Output the (x, y) coordinate of the center of the cell containing the given text.  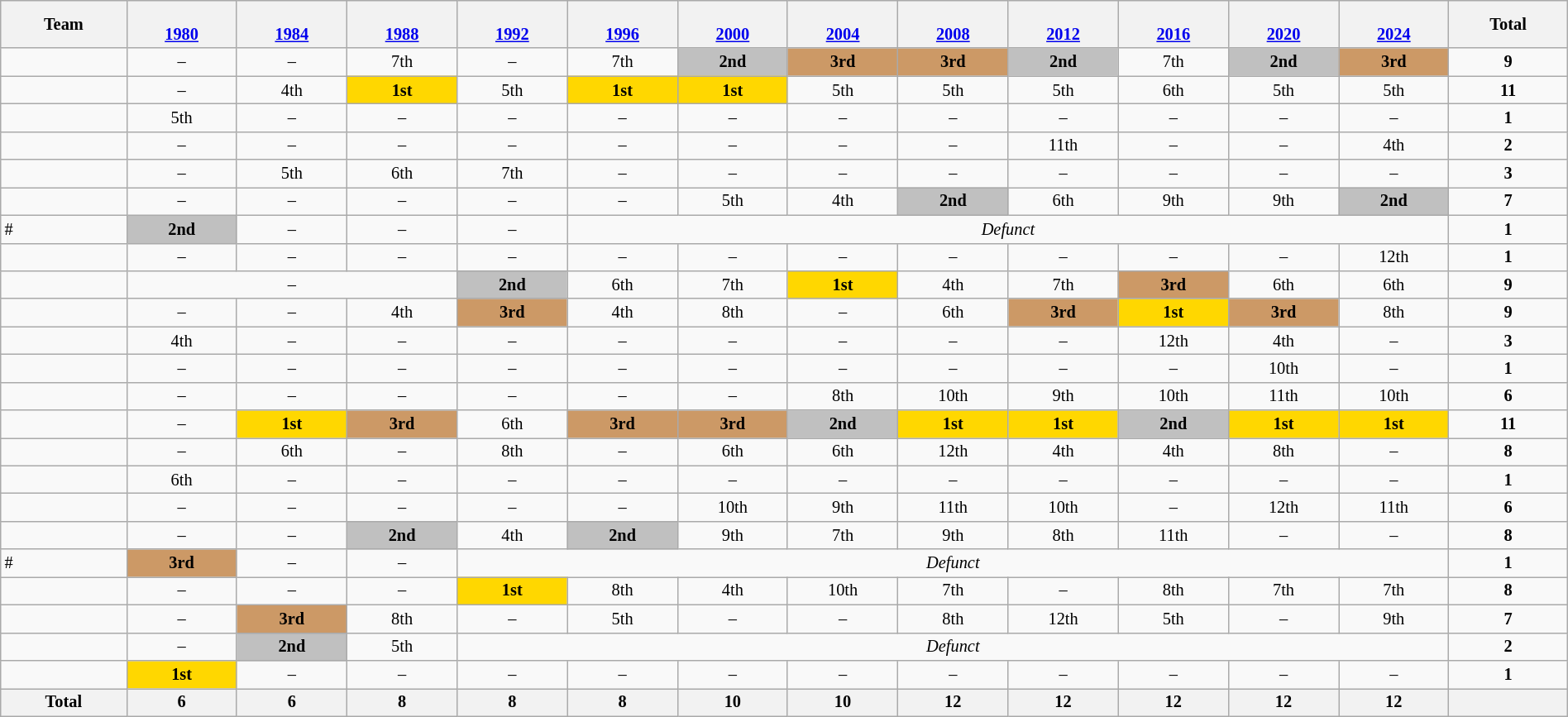
1980 (182, 24)
Team (64, 24)
2000 (733, 24)
2004 (842, 24)
2020 (1284, 24)
1984 (291, 24)
1988 (402, 24)
2016 (1173, 24)
1992 (513, 24)
2012 (1064, 24)
1996 (622, 24)
2024 (1394, 24)
2008 (953, 24)
